Return the (X, Y) coordinate for the center point of the cell that contains the specified text.  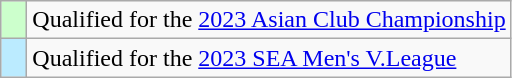
Qualified for the 2023 SEA Men's V.League (269, 58)
Qualified for the 2023 Asian Club Championship (269, 20)
